Extract the [X, Y] coordinate from the center of the cell holding the provided text.  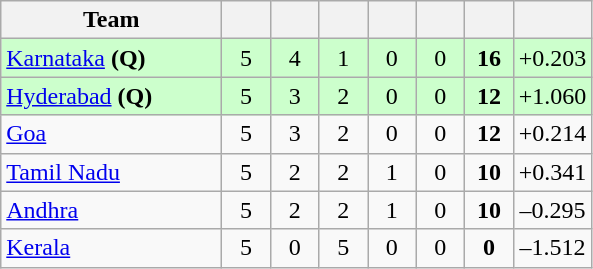
Kerala [112, 248]
–1.512 [552, 248]
16 [490, 58]
4 [294, 58]
–0.295 [552, 210]
Goa [112, 134]
+0.214 [552, 134]
Hyderabad (Q) [112, 96]
Team [112, 20]
+0.341 [552, 172]
Tamil Nadu [112, 172]
Karnataka (Q) [112, 58]
+0.203 [552, 58]
+1.060 [552, 96]
Andhra [112, 210]
